Determine the (X, Y) coordinate at the center of the cell enclosing the given text.  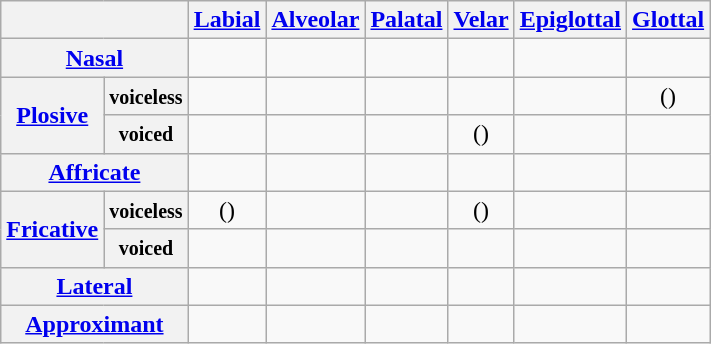
Plosive (52, 115)
Alveolar (316, 20)
Nasal (94, 58)
Velar (481, 20)
Lateral (94, 286)
Approximant (94, 324)
Epiglottal (570, 20)
Palatal (406, 20)
Glottal (668, 20)
Affricate (94, 172)
Labial (227, 20)
Fricative (52, 229)
